Scan for the cell matching the given text and deliver its (x, y) coordinate at center. 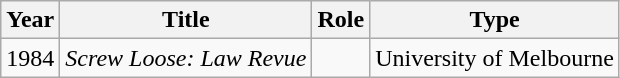
Title (186, 20)
University of Melbourne (495, 58)
Type (495, 20)
Year (30, 20)
Screw Loose: Law Revue (186, 58)
Role (341, 20)
1984 (30, 58)
